Scan for the cell matching the given text and deliver its (X, Y) coordinate at center. 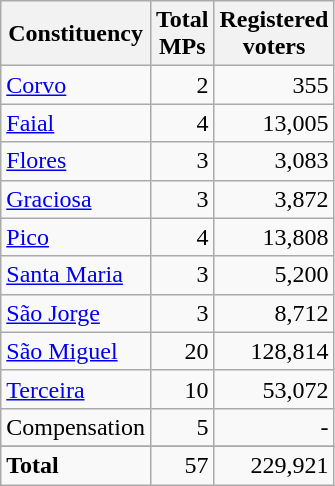
8,712 (274, 313)
2 (182, 85)
10 (182, 389)
13,005 (274, 123)
São Miguel (76, 351)
13,808 (274, 237)
5 (182, 427)
Graciosa (76, 199)
Total (76, 465)
Flores (76, 161)
Registeredvoters (274, 34)
Compensation (76, 427)
Faial (76, 123)
53,072 (274, 389)
São Jorge (76, 313)
3,872 (274, 199)
20 (182, 351)
355 (274, 85)
128,814 (274, 351)
229,921 (274, 465)
Total MPs (182, 34)
5,200 (274, 275)
Pico (76, 237)
Terceira (76, 389)
Constituency (76, 34)
57 (182, 465)
Corvo (76, 85)
3,083 (274, 161)
- (274, 427)
Santa Maria (76, 275)
